Return the (x, y) coordinate for the center point of the cell that contains the specified text.  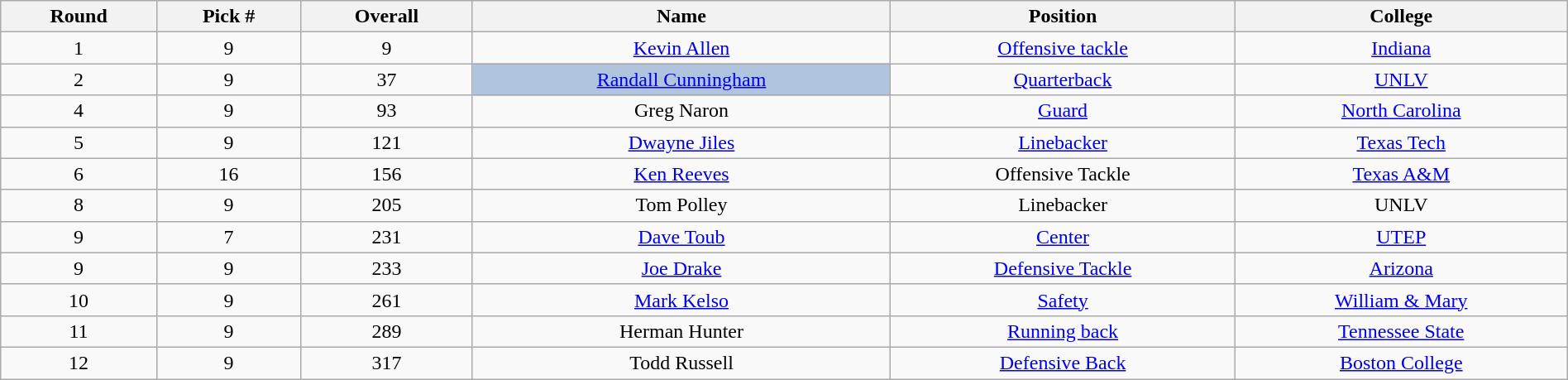
Texas Tech (1401, 142)
Running back (1063, 331)
Position (1063, 17)
Dave Toub (681, 237)
93 (387, 111)
231 (387, 237)
Center (1063, 237)
Indiana (1401, 48)
Quarterback (1063, 79)
Guard (1063, 111)
Texas A&M (1401, 174)
Defensive Back (1063, 363)
Kevin Allen (681, 48)
12 (79, 363)
Randall Cunningham (681, 79)
Tennessee State (1401, 331)
Mark Kelso (681, 300)
Tom Polley (681, 205)
7 (228, 237)
156 (387, 174)
8 (79, 205)
233 (387, 268)
121 (387, 142)
Joe Drake (681, 268)
UTEP (1401, 237)
William & Mary (1401, 300)
Overall (387, 17)
5 (79, 142)
Name (681, 17)
261 (387, 300)
Safety (1063, 300)
2 (79, 79)
4 (79, 111)
205 (387, 205)
11 (79, 331)
Dwayne Jiles (681, 142)
10 (79, 300)
1 (79, 48)
289 (387, 331)
37 (387, 79)
Boston College (1401, 363)
Defensive Tackle (1063, 268)
Herman Hunter (681, 331)
Ken Reeves (681, 174)
Pick # (228, 17)
Arizona (1401, 268)
Offensive tackle (1063, 48)
Offensive Tackle (1063, 174)
Greg Naron (681, 111)
College (1401, 17)
North Carolina (1401, 111)
Round (79, 17)
6 (79, 174)
16 (228, 174)
317 (387, 363)
Todd Russell (681, 363)
